Provide the (x, y) coordinate of the cell's center where the given text is located.  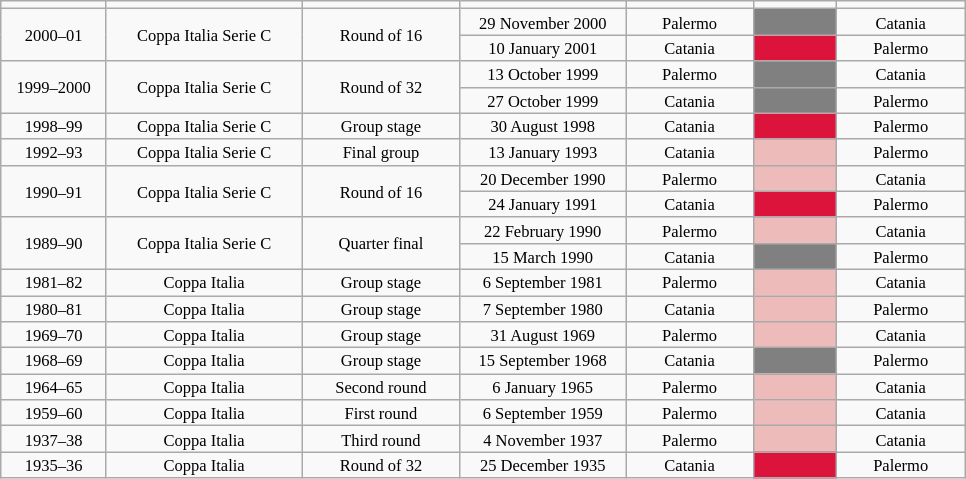
1964–65 (54, 387)
6 January 1965 (543, 387)
Third round (381, 439)
6 September 1981 (543, 282)
30 August 1998 (543, 126)
24 January 1991 (543, 204)
1968–69 (54, 361)
22 February 1990 (543, 230)
1998–99 (54, 126)
1999–2000 (54, 87)
7 September 1980 (543, 309)
1937–38 (54, 439)
1981–82 (54, 282)
1959–60 (54, 413)
1969–70 (54, 335)
1935–36 (54, 465)
First round (381, 413)
15 March 1990 (543, 256)
1989–90 (54, 243)
13 January 1993 (543, 152)
25 December 1935 (543, 465)
Final group (381, 152)
13 October 1999 (543, 74)
29 November 2000 (543, 22)
27 October 1999 (543, 100)
15 September 1968 (543, 361)
20 December 1990 (543, 178)
Quarter final (381, 243)
6 September 1959 (543, 413)
4 November 1937 (543, 439)
31 August 1969 (543, 335)
2000–01 (54, 35)
10 January 2001 (543, 48)
1992–93 (54, 152)
1980–81 (54, 309)
1990–91 (54, 191)
Second round (381, 387)
